Identify which cell holds the provided text, then report its (X, Y) central coordinate. 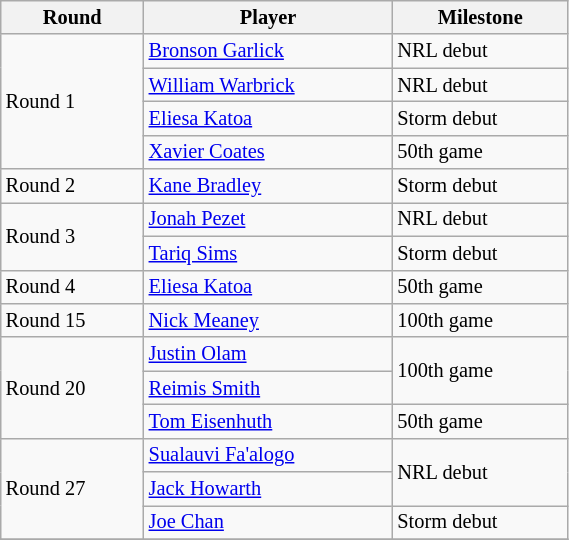
Reimis Smith (268, 388)
Bronson Garlick (268, 51)
Joe Chan (268, 522)
Round 1 (72, 102)
Milestone (480, 17)
Xavier Coates (268, 152)
Kane Bradley (268, 186)
Sualauvi Fa'alogo (268, 455)
Round 15 (72, 320)
Round (72, 17)
Round 20 (72, 388)
Justin Olam (268, 354)
Player (268, 17)
Round 4 (72, 287)
Round 2 (72, 186)
Tariq Sims (268, 253)
Round 27 (72, 488)
Round 3 (72, 236)
William Warbrick (268, 85)
Jack Howarth (268, 489)
Nick Meaney (268, 320)
Jonah Pezet (268, 219)
Tom Eisenhuth (268, 421)
